Locate the cell with the specified text and output its [X, Y] center coordinate. 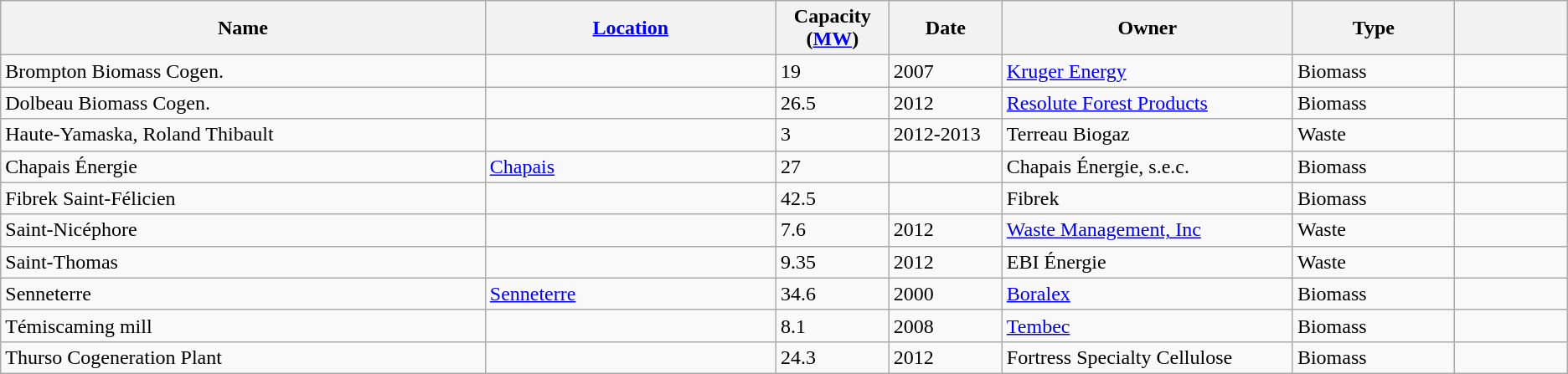
Saint-Thomas [243, 262]
8.1 [833, 325]
26.5 [833, 103]
Saint-Nicéphore [243, 230]
Thurso Cogeneration Plant [243, 357]
Name [243, 28]
3 [833, 135]
2008 [945, 325]
Tembec [1148, 325]
Owner [1148, 28]
Témiscaming mill [243, 325]
Resolute Forest Products [1148, 103]
Waste Management, Inc [1148, 230]
27 [833, 167]
EBI Énergie [1148, 262]
34.6 [833, 294]
Fortress Specialty Cellulose [1148, 357]
Dolbeau Biomass Cogen. [243, 103]
Brompton Biomass Cogen. [243, 71]
Type [1374, 28]
Terreau Biogaz [1148, 135]
Fibrek Saint-Félicien [243, 198]
Chapais Énergie [243, 167]
24.3 [833, 357]
2000 [945, 294]
Haute-Yamaska, Roland Thibault [243, 135]
7.6 [833, 230]
2012-2013 [945, 135]
Fibrek [1148, 198]
Date [945, 28]
Chapais Énergie, s.e.c. [1148, 167]
2007 [945, 71]
9.35 [833, 262]
Capacity (MW) [833, 28]
Kruger Energy [1148, 71]
42.5 [833, 198]
Location [630, 28]
19 [833, 71]
Chapais [630, 167]
Boralex [1148, 294]
